Return the (X, Y) coordinate for the center point of the cell that contains the specified text.  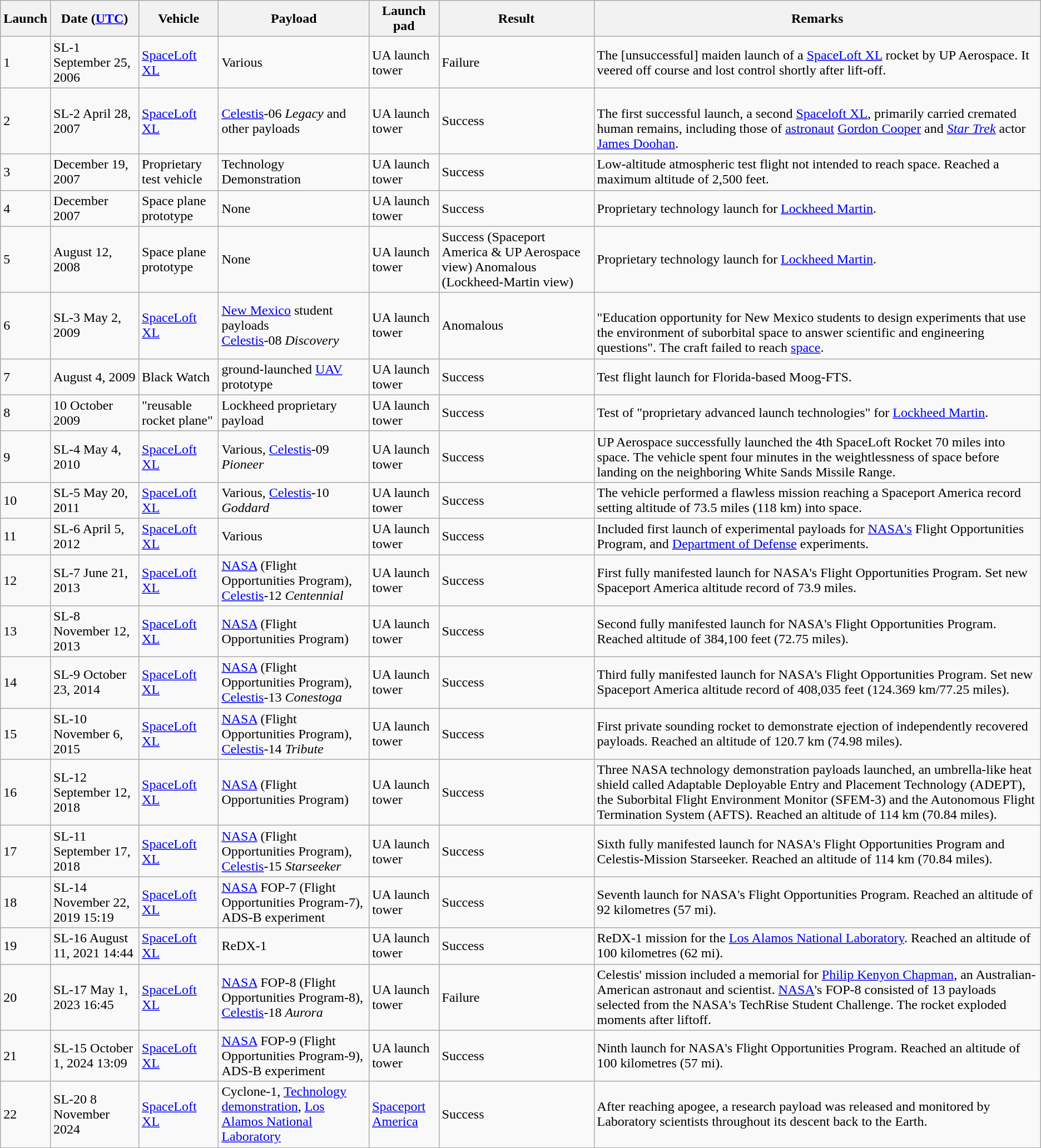
Anomalous (516, 326)
SL-11 September 17, 2018 (95, 851)
SL-20 8 November 2024 (95, 1114)
December 2007 (95, 208)
December 19, 2007 (95, 172)
Success (Spaceport America & UP Aerospace view) Anomalous (Lockheed-Martin view) (516, 259)
8 (26, 413)
1 (26, 62)
SL-4 May 4, 2010 (95, 456)
August 4, 2009 (95, 377)
Launch (26, 19)
Various, Celestis-10 Goddard (294, 500)
SL-2 April 28, 2007 (95, 121)
NASA (Flight Opportunities Program), Celestis-15 Starseeker (294, 851)
ground-launched UAV prototype (294, 377)
Vehicle (179, 19)
Launch pad (404, 19)
ReDX-1 (294, 946)
Included first launch of experimental payloads for NASA's Flight Opportunities Program, and Department of Defense experiments. (817, 536)
SL-9 October 23, 2014 (95, 683)
22 (26, 1114)
14 (26, 683)
NASA (Flight Opportunities Program), Celestis-12 Centennial (294, 580)
17 (26, 851)
Low-altitude atmospheric test flight not intended to reach space. Reached a maximum altitude of 2,500 feet. (817, 172)
ReDX-1 mission for the Los Alamos National Laboratory. Reached an altitude of 100 kilometres (62 mi). (817, 946)
4 (26, 208)
Spaceport America (404, 1114)
16 (26, 793)
19 (26, 946)
NASA FOP-8 (Flight Opportunities Program-8), Celestis-18 Aurora (294, 997)
SL-1 September 25, 2006 (95, 62)
5 (26, 259)
Second fully manifested launch for NASA's Flight Opportunities Program. Reached altitude of 384,100 feet (72.75 miles). (817, 632)
SL-3 May 2, 2009 (95, 326)
Remarks (817, 19)
Cyclone-1, Technology demonstration, Los Alamos National Laboratory (294, 1114)
Black Watch (179, 377)
SL-5 May 20, 2011 (95, 500)
6 (26, 326)
Sixth fully manifested launch for NASA's Flight Opportunities Program and Celestis-Mission Starseeker. Reached an altitude of 114 km (70.84 miles). (817, 851)
SL-7 June 21, 2013 (95, 580)
SL-6 April 5, 2012 (95, 536)
11 (26, 536)
SL-10 November 6, 2015 (95, 734)
Date (UTC) (95, 19)
Seventh launch for NASA's Flight Opportunities Program. Reached an altitude of 92 kilometres (57 mi). (817, 902)
Payload (294, 19)
NASA FOP-7 (Flight Opportunities Program-7), ADS-B experiment (294, 902)
Technology Demonstration (294, 172)
Ninth launch for NASA's Flight Opportunities Program. Reached an altitude of 100 kilometres (57 mi). (817, 1056)
The [unsuccessful] maiden launch of a SpaceLoft XL rocket by UP Aerospace. It veered off course and lost control shortly after lift-off. (817, 62)
2 (26, 121)
9 (26, 456)
Celestis-06 Legacy and other payloads (294, 121)
First fully manifested launch for NASA's Flight Opportunities Program. Set new Spaceport America altitude record of 73.9 miles. (817, 580)
18 (26, 902)
10 October 2009 (95, 413)
SL-8 November 12, 2013 (95, 632)
SL-16 August 11, 2021 14:44 (95, 946)
7 (26, 377)
SL-17 May 1, 2023 16:45 (95, 997)
Test of "proprietary advanced launch technologies" for Lockheed Martin. (817, 413)
NASA (Flight Opportunities Program), Celestis-14 Tribute (294, 734)
10 (26, 500)
Lockheed proprietary payload (294, 413)
After reaching apogee, a research payload was released and monitored by Laboratory scientists throughout its descent back to the Earth. (817, 1114)
First private sounding rocket to demonstrate ejection of independently recovered payloads. Reached an altitude of 120.7 km (74.98 miles). (817, 734)
NASA (Flight Opportunities Program), Celestis-13 Conestoga (294, 683)
New Mexico student payloadsCelestis-08 Discovery (294, 326)
SL-15 October 1, 2024 13:09 (95, 1056)
SL-12 September 12, 2018 (95, 793)
13 (26, 632)
Result (516, 19)
15 (26, 734)
Test flight launch for Florida-based Moog-FTS. (817, 377)
NASA FOP-9 (Flight Opportunities Program-9), ADS-B experiment (294, 1056)
Proprietary test vehicle (179, 172)
August 12, 2008 (95, 259)
20 (26, 997)
12 (26, 580)
3 (26, 172)
SL-14 November 22, 2019 15:19 (95, 902)
21 (26, 1056)
"reusable rocket plane" (179, 413)
The vehicle performed a flawless mission reaching a Spaceport America record setting altitude of 73.5 miles (118 km) into space. (817, 500)
Various, Celestis-09 Pioneer (294, 456)
